Return the [x, y] coordinate for the center point of the cell that contains the specified text.  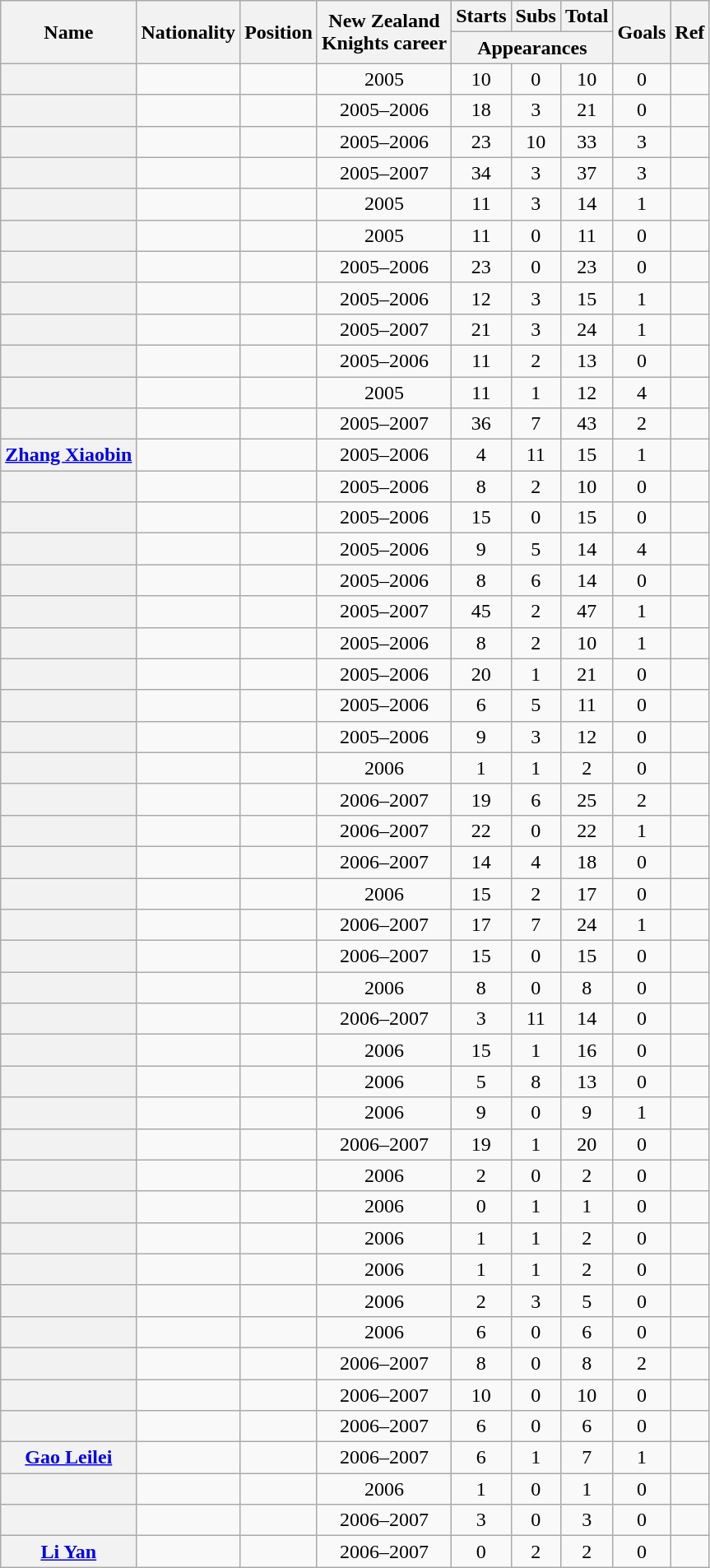
43 [587, 424]
25 [587, 799]
Nationality [188, 32]
16 [587, 1050]
34 [481, 173]
Starts [481, 16]
Zhang Xiaobin [69, 455]
47 [587, 612]
36 [481, 424]
Position [279, 32]
New ZealandKnights career [383, 32]
Total [587, 16]
Goals [642, 32]
33 [587, 142]
37 [587, 173]
45 [481, 612]
Li Yan [69, 1552]
Gao Leilei [69, 1458]
Subs [536, 16]
Ref [689, 32]
Name [69, 32]
Appearances [532, 48]
